Search for the cell housing the specified text and yield its [x, y] center coordinate. 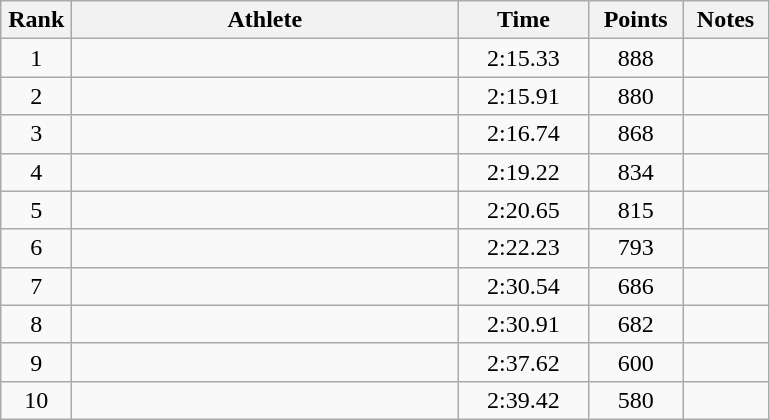
Athlete [265, 20]
9 [36, 362]
2:30.91 [524, 324]
2:20.65 [524, 210]
3 [36, 134]
Points [636, 20]
1 [36, 58]
10 [36, 400]
7 [36, 286]
868 [636, 134]
5 [36, 210]
2:15.91 [524, 96]
2:15.33 [524, 58]
600 [636, 362]
Rank [36, 20]
2:16.74 [524, 134]
682 [636, 324]
2:37.62 [524, 362]
Notes [725, 20]
686 [636, 286]
880 [636, 96]
6 [36, 248]
2:19.22 [524, 172]
580 [636, 400]
2:39.42 [524, 400]
793 [636, 248]
2:30.54 [524, 286]
2 [36, 96]
Time [524, 20]
815 [636, 210]
834 [636, 172]
4 [36, 172]
888 [636, 58]
8 [36, 324]
2:22.23 [524, 248]
